Determine the (x, y) coordinate at the center of the cell enclosing the given text.  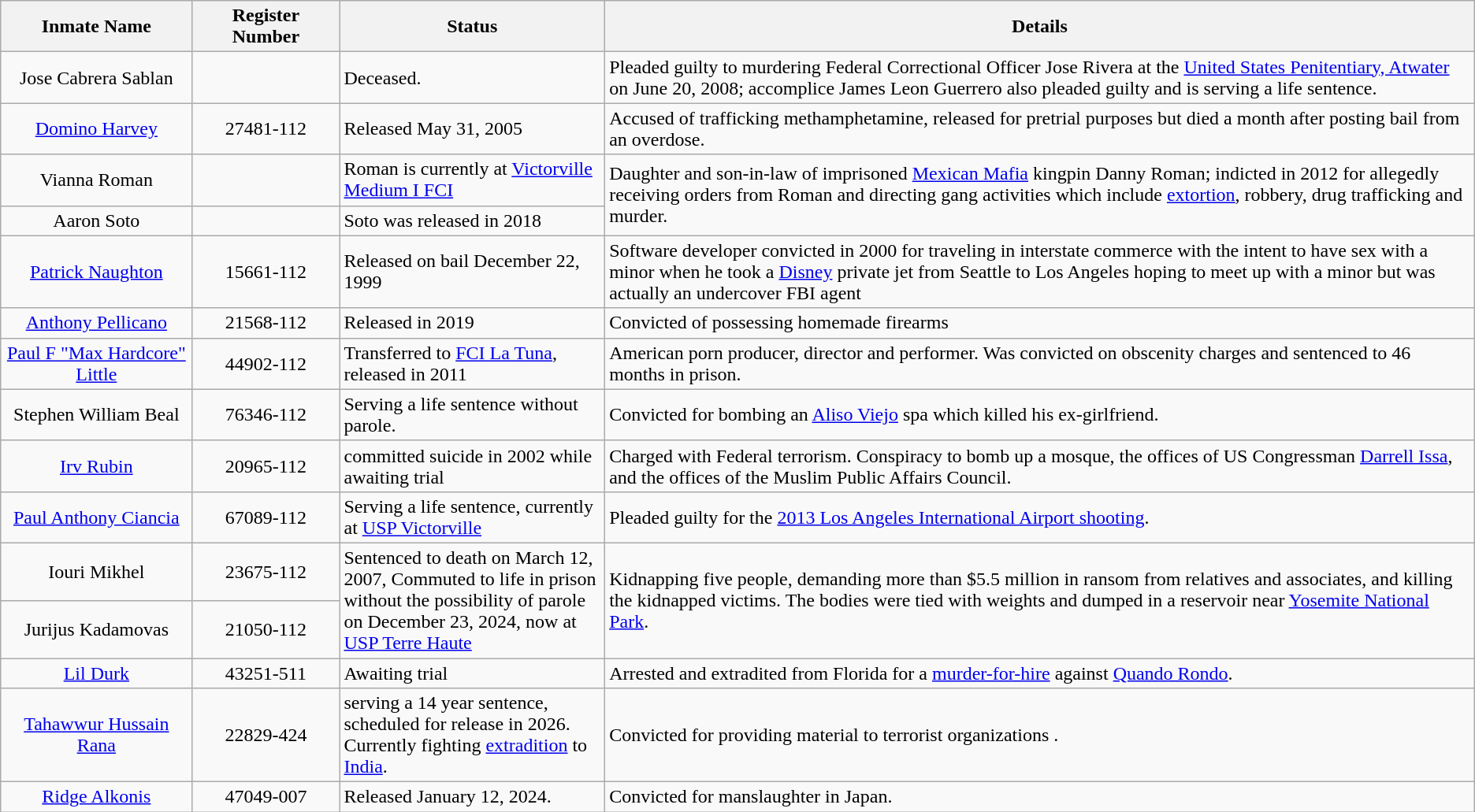
Stephen William Beal (96, 414)
Vianna Roman (96, 180)
Transferred to FCI La Tuna, released in 2011 (473, 364)
Paul F "Max Hardcore" Little (96, 364)
Convicted for manslaughter in Japan. (1040, 797)
22829-424 (266, 736)
Jose Cabrera Sablan (96, 77)
Convicted of possessing homemade firearms (1040, 323)
Awaiting trial (473, 673)
21568-112 (266, 323)
27481-112 (266, 129)
44902-112 (266, 364)
Details (1040, 27)
Status (473, 27)
Inmate Name (96, 27)
Released January 12, 2024. (473, 797)
Released on bail December 22, 1999 (473, 272)
Accused of trafficking methamphetamine, released for pretrial purposes but died a month after posting bail from an overdose. (1040, 129)
Deceased. (473, 77)
23675-112 (266, 572)
Lil Durk (96, 673)
Domino Harvey (96, 129)
Released in 2019 (473, 323)
Pleaded guilty for the 2013 Los Angeles International Airport shooting. (1040, 517)
15661-112 (266, 272)
Convicted for bombing an Aliso Viejo spa which killed his ex-girlfriend. (1040, 414)
Convicted for providing material to terrorist organizations . (1040, 736)
American porn producer, director and performer. Was convicted on obscenity charges and sentenced to 46 months in prison. (1040, 364)
Jurijus Kadamovas (96, 628)
Ridge Alkonis (96, 797)
Sentenced to death on March 12, 2007, Commuted to life in prison without the possibility of parole on December 23, 2024, now at USP Terre Haute (473, 600)
Anthony Pellicano (96, 323)
serving a 14 year sentence, scheduled for release in 2026. Currently fighting extradition to India. (473, 736)
Serving a life sentence, currently at USP Victorville (473, 517)
21050-112 (266, 628)
Released May 31, 2005 (473, 129)
Irv Rubin (96, 466)
43251-511 (266, 673)
Tahawwur Hussain Rana (96, 736)
47049-007 (266, 797)
Patrick Naughton (96, 272)
Iouri Mikhel (96, 572)
committed suicide in 2002 while awaiting trial (473, 466)
Serving a life sentence without parole. (473, 414)
Paul Anthony Ciancia (96, 517)
Soto was released in 2018 (473, 221)
Register Number (266, 27)
Roman is currently at Victorville Medium I FCI (473, 180)
Aaron Soto (96, 221)
76346-112 (266, 414)
Arrested and extradited from Florida for a murder-for-hire against Quando Rondo. (1040, 673)
20965-112 (266, 466)
67089-112 (266, 517)
